From the cell containing the given text, extract its center point as [X, Y] coordinate. 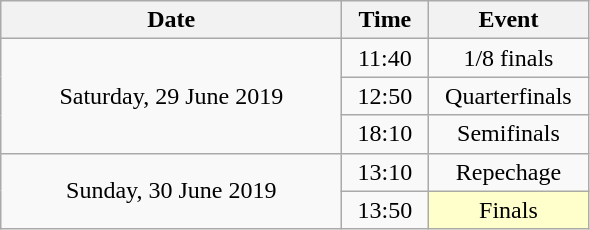
Event [508, 20]
Date [172, 20]
18:10 [385, 134]
13:50 [385, 210]
Finals [508, 210]
Repechage [508, 172]
Time [385, 20]
11:40 [385, 58]
Sunday, 30 June 2019 [172, 191]
1/8 finals [508, 58]
12:50 [385, 96]
Quarterfinals [508, 96]
Semifinals [508, 134]
13:10 [385, 172]
Saturday, 29 June 2019 [172, 96]
